Locate the cell with the specified text and output its (x, y) center coordinate. 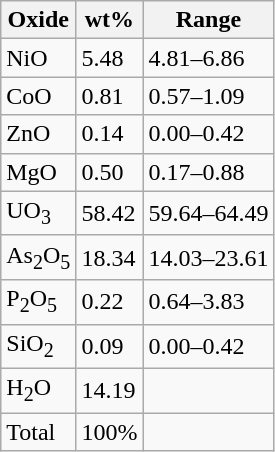
ZnO (38, 134)
59.64–64.49 (208, 213)
H2O (38, 390)
4.81–6.86 (208, 58)
P2O5 (38, 302)
14.19 (110, 390)
0.81 (110, 96)
MgO (38, 172)
0.09 (110, 346)
5.48 (110, 58)
UO3 (38, 213)
0.50 (110, 172)
0.22 (110, 302)
0.14 (110, 134)
CoO (38, 96)
0.17–0.88 (208, 172)
0.57–1.09 (208, 96)
0.64–3.83 (208, 302)
Oxide (38, 20)
NiO (38, 58)
wt% (110, 20)
100% (110, 432)
Range (208, 20)
SiO2 (38, 346)
As2O5 (38, 257)
58.42 (110, 213)
14.03–23.61 (208, 257)
Total (38, 432)
18.34 (110, 257)
